Identify which cell holds the provided text, then report its [X, Y] central coordinate. 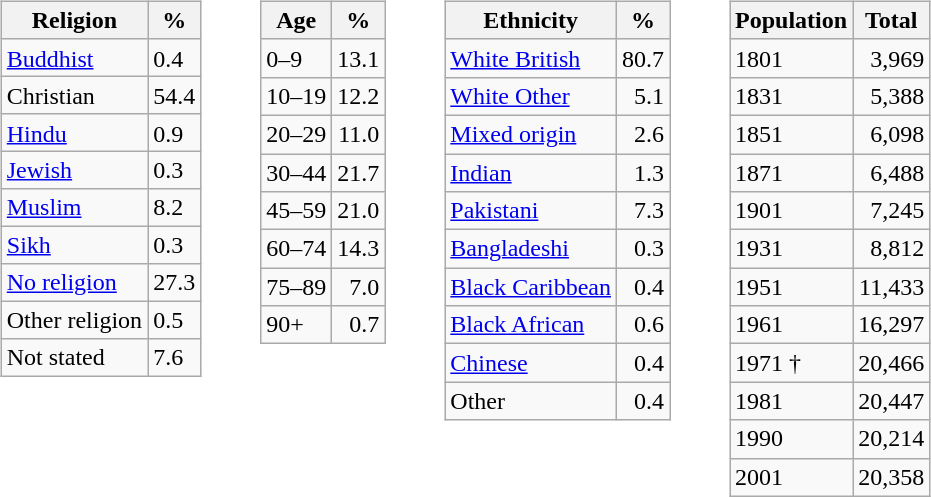
0.9 [174, 132]
White Other [531, 96]
45–59 [296, 211]
Black African [531, 325]
0.5 [174, 320]
Black Caribbean [531, 287]
1831 [792, 96]
0–9 [296, 58]
1961 [792, 325]
7.0 [358, 287]
20,358 [892, 477]
Jewish [74, 170]
Total [892, 20]
75–89 [296, 287]
21.7 [358, 173]
0.6 [642, 325]
8.2 [174, 208]
7.6 [174, 358]
1971 † [792, 363]
Chinese [531, 363]
20,214 [892, 439]
7.3 [642, 211]
7,245 [892, 211]
60–74 [296, 249]
1951 [792, 287]
Indian [531, 173]
1801 [792, 58]
5,388 [892, 96]
Ethnicity [531, 20]
Pakistani [531, 211]
Sikh [74, 246]
54.4 [174, 96]
Religion [74, 20]
Population [792, 20]
0.7 [358, 325]
White British [531, 58]
90+ [296, 325]
6,098 [892, 134]
1990 [792, 439]
Other religion [74, 320]
No religion [74, 282]
11.0 [358, 134]
8,812 [892, 249]
6,488 [892, 173]
21.0 [358, 211]
Bangladeshi [531, 249]
12.2 [358, 96]
Buddhist [74, 58]
1931 [792, 249]
Mixed origin [531, 134]
Christian [74, 96]
1981 [792, 401]
80.7 [642, 58]
27.3 [174, 282]
Age [296, 20]
Other [531, 401]
14.3 [358, 249]
30–44 [296, 173]
2001 [792, 477]
20,447 [892, 401]
10–19 [296, 96]
1901 [792, 211]
20,466 [892, 363]
Muslim [74, 208]
5.1 [642, 96]
Hindu [74, 132]
11,433 [892, 287]
Not stated [74, 358]
1871 [792, 173]
1.3 [642, 173]
2.6 [642, 134]
13.1 [358, 58]
1851 [792, 134]
20–29 [296, 134]
16,297 [892, 325]
3,969 [892, 58]
